Output the (X, Y) coordinate of the center of the cell containing the given text.  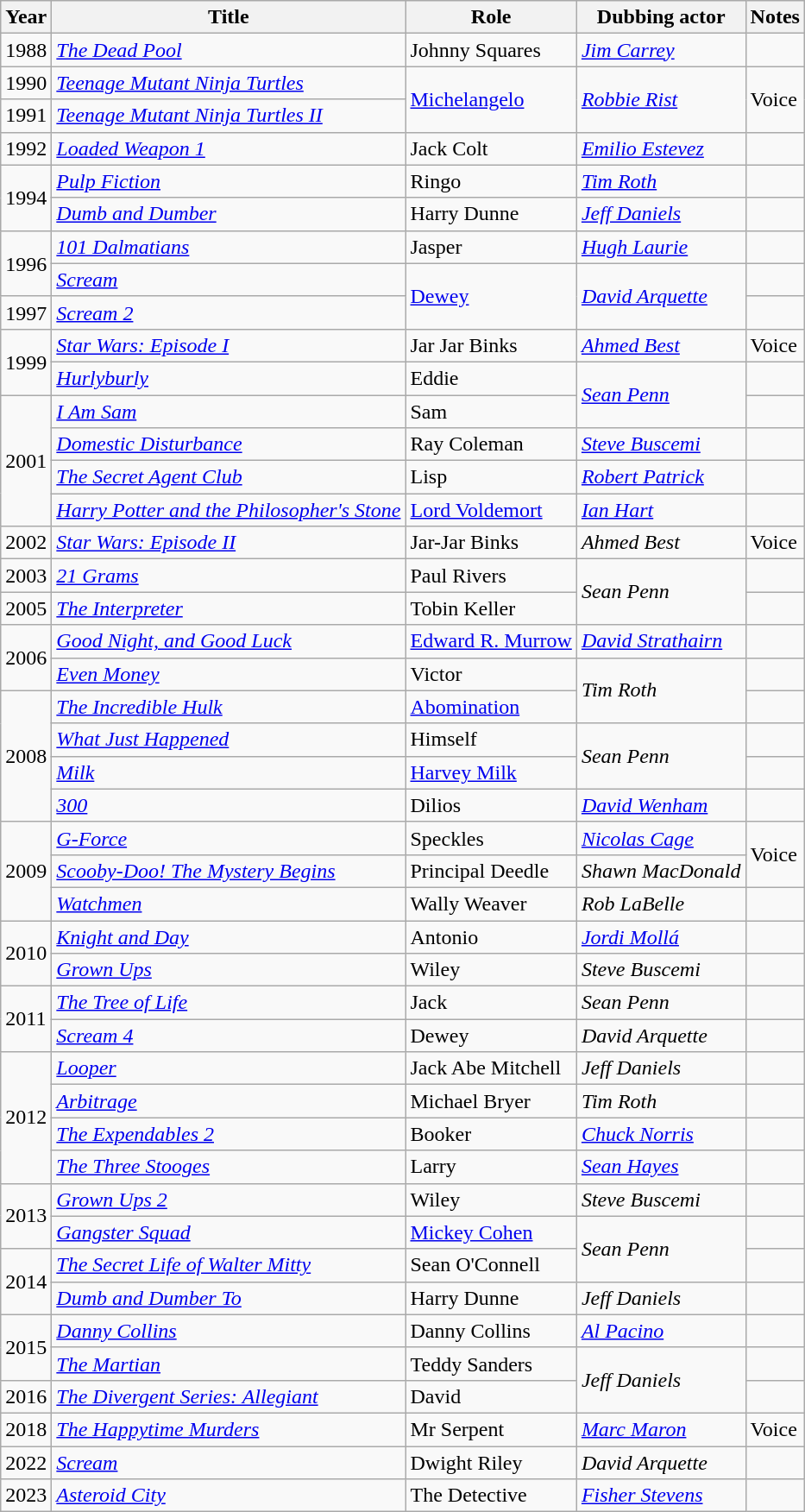
2009 (26, 871)
Michael Bryer (491, 1101)
Scream 2 (229, 312)
The Detective (491, 1496)
Teddy Sanders (491, 1364)
Star Wars: Episode II (229, 543)
The Divergent Series: Allegiant (229, 1396)
Jack (491, 1003)
2002 (26, 543)
Harvey Milk (491, 772)
Nicolas Cage (661, 838)
Teenage Mutant Ninja Turtles (229, 83)
Knight and Day (229, 936)
Antonio (491, 936)
The Martian (229, 1364)
Scream 4 (229, 1036)
2013 (26, 1216)
David Wenham (661, 805)
2014 (26, 1282)
G-Force (229, 838)
2012 (26, 1118)
The Three Stooges (229, 1167)
Johnny Squares (491, 50)
Gangster Squad (229, 1232)
Al Pacino (661, 1331)
Eddie (491, 378)
Sean Hayes (661, 1167)
Hurlyburly (229, 378)
Emilio Estevez (661, 148)
Shawn MacDonald (661, 871)
Domestic Disturbance (229, 444)
Good Night, and Good Luck (229, 641)
Sean O'Connell (491, 1265)
2011 (26, 1019)
1996 (26, 263)
Abomination (491, 707)
Speckles (491, 838)
Jack Colt (491, 148)
2005 (26, 608)
Title (229, 17)
The Interpreter (229, 608)
Wally Weaver (491, 904)
David Strathairn (661, 641)
2022 (26, 1463)
Loaded Weapon 1 (229, 148)
Booker (491, 1134)
2015 (26, 1347)
Marc Maron (661, 1429)
Notes (775, 17)
Sam (491, 412)
The Happytime Murders (229, 1429)
Michelangelo (491, 99)
The Secret Life of Walter Mitty (229, 1265)
Lord Voldemort (491, 510)
David (491, 1396)
Arbitrage (229, 1101)
Watchmen (229, 904)
Mickey Cohen (491, 1232)
300 (229, 805)
Asteroid City (229, 1496)
Edward R. Murrow (491, 641)
Looper (229, 1068)
Paul Rivers (491, 576)
1988 (26, 50)
2016 (26, 1396)
The Expendables 2 (229, 1134)
1997 (26, 312)
Dwight Riley (491, 1463)
101 Dalmatians (229, 247)
Robbie Rist (661, 99)
Jasper (491, 247)
2018 (26, 1429)
2010 (26, 953)
Fisher Stevens (661, 1496)
Ian Hart (661, 510)
2008 (26, 756)
Grown Ups 2 (229, 1200)
1990 (26, 83)
Jar Jar Binks (491, 345)
What Just Happened (229, 740)
Larry (491, 1167)
I Am Sam (229, 412)
Teenage Mutant Ninja Turtles II (229, 116)
1999 (26, 362)
Chuck Norris (661, 1134)
Robert Patrick (661, 477)
Jack Abe Mitchell (491, 1068)
Jim Carrey (661, 50)
Jordi Mollá (661, 936)
Dumb and Dumber To (229, 1298)
2023 (26, 1496)
Rob LaBelle (661, 904)
Hugh Laurie (661, 247)
Lisp (491, 477)
Year (26, 17)
The Secret Agent Club (229, 477)
21 Grams (229, 576)
Himself (491, 740)
Harry Potter and the Philosopher's Stone (229, 510)
The Tree of Life (229, 1003)
Dubbing actor (661, 17)
Even Money (229, 674)
2001 (26, 461)
Dumb and Dumber (229, 214)
2006 (26, 658)
Tobin Keller (491, 608)
Scooby-Doo! The Mystery Begins (229, 871)
Pulp Fiction (229, 181)
Victor (491, 674)
Jar-Jar Binks (491, 543)
Ray Coleman (491, 444)
The Dead Pool (229, 50)
Grown Ups (229, 970)
1994 (26, 198)
Role (491, 17)
Dilios (491, 805)
1992 (26, 148)
The Incredible Hulk (229, 707)
1991 (26, 116)
2003 (26, 576)
Ringo (491, 181)
Milk (229, 772)
Mr Serpent (491, 1429)
Principal Deedle (491, 871)
Star Wars: Episode I (229, 345)
